Return the (X, Y) coordinate for the center point of the cell that contains the specified text.  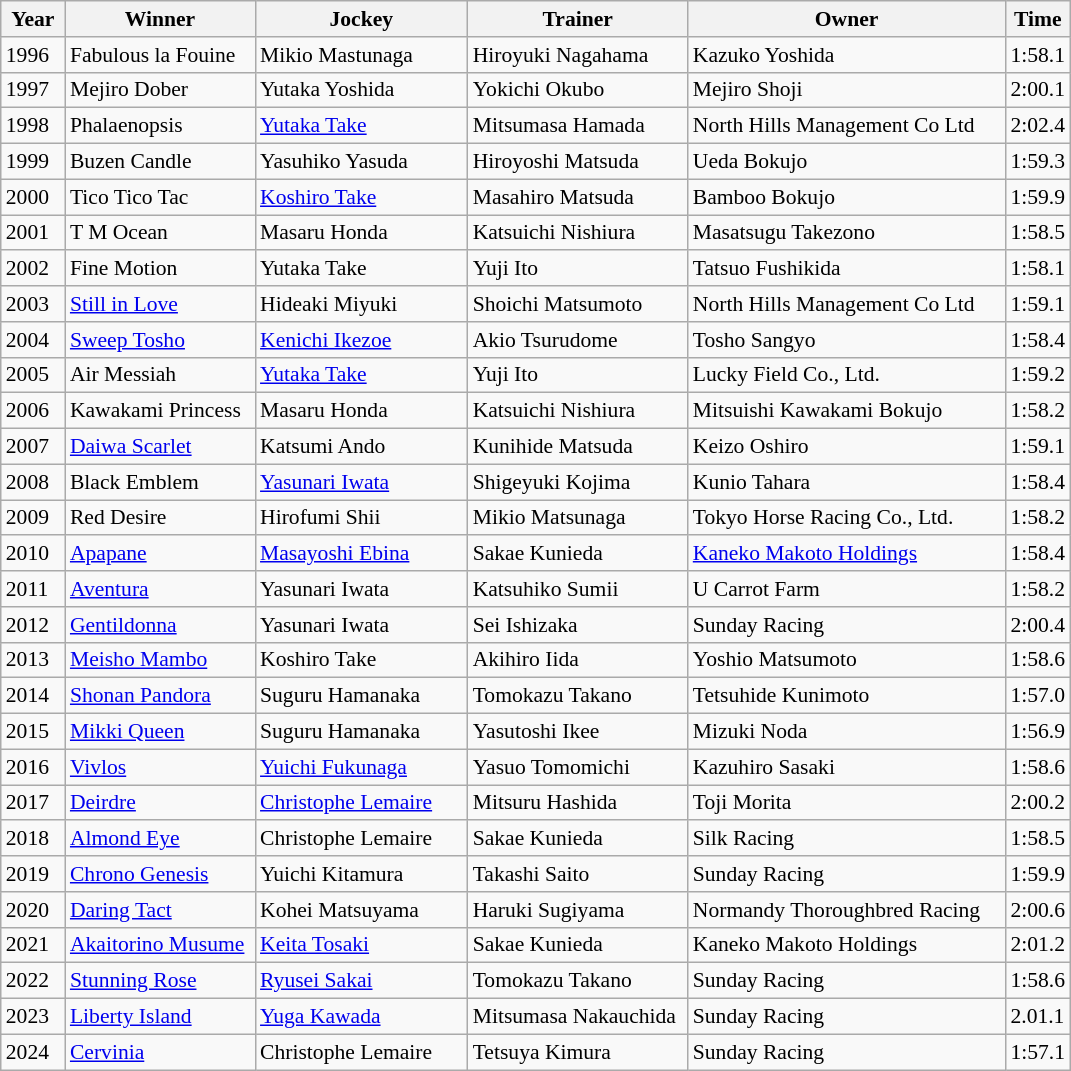
Jockey (362, 19)
2009 (33, 518)
1:59.3 (1038, 162)
2:02.4 (1038, 126)
Kawakami Princess (160, 411)
Silk Racing (847, 839)
2004 (33, 340)
Akio Tsurudome (578, 340)
2023 (33, 1017)
Phalaenopsis (160, 126)
Kunio Tahara (847, 482)
Shigeyuki Kojima (578, 482)
Daiwa Scarlet (160, 447)
Toji Morita (847, 803)
Time (1038, 19)
Yuichi Fukunaga (362, 767)
Liberty Island (160, 1017)
Kazuko Yoshida (847, 55)
Gentildonna (160, 625)
Hideaki Miyuki (362, 304)
Chrono Genesis (160, 874)
Masahiro Matsuda (578, 197)
Sei Ishizaka (578, 625)
Mizuki Noda (847, 732)
U Carrot Farm (847, 589)
Kazuhiro Sasaki (847, 767)
Masayoshi Ebina (362, 554)
1996 (33, 55)
2007 (33, 447)
Still in Love (160, 304)
2015 (33, 732)
2:00.2 (1038, 803)
Lucky Field Co., Ltd. (847, 375)
Year (33, 19)
Hiroyoshi Matsuda (578, 162)
2:00.6 (1038, 910)
Sweep Tosho (160, 340)
Mitsuru Hashida (578, 803)
2.01.1 (1038, 1017)
2:01.2 (1038, 945)
Vivlos (160, 767)
2024 (33, 1052)
Shoichi Matsumoto (578, 304)
2006 (33, 411)
Daring Tact (160, 910)
Yasuhiko Yasuda (362, 162)
Katsuhiko Sumii (578, 589)
Meisho Mambo (160, 660)
Cervinia (160, 1052)
2011 (33, 589)
Yuichi Kitamura (362, 874)
Buzen Candle (160, 162)
Mikki Queen (160, 732)
2020 (33, 910)
Mejiro Dober (160, 90)
Apapane (160, 554)
Akihiro Iida (578, 660)
2021 (33, 945)
Kunihide Matsuda (578, 447)
Trainer (578, 19)
Owner (847, 19)
1:57.1 (1038, 1052)
1997 (33, 90)
2000 (33, 197)
Yuga Kawada (362, 1017)
2001 (33, 233)
Tosho Sangyo (847, 340)
Stunning Rose (160, 981)
1:57.0 (1038, 696)
Tatsuo Fushikida (847, 269)
Tokyo Horse Racing Co., Ltd. (847, 518)
Yokichi Okubo (578, 90)
Deirdre (160, 803)
Yoshio Matsumoto (847, 660)
Hiroyuki Nagahama (578, 55)
1:56.9 (1038, 732)
Ryusei Sakai (362, 981)
Red Desire (160, 518)
Mikio Matsunaga (578, 518)
1:59.2 (1038, 375)
2012 (33, 625)
Mitsumasa Hamada (578, 126)
Air Messiah (160, 375)
2005 (33, 375)
2008 (33, 482)
Yasuo Tomomichi (578, 767)
2018 (33, 839)
Takashi Saito (578, 874)
Fine Motion (160, 269)
Shonan Pandora (160, 696)
Tetsuhide Kunimoto (847, 696)
Akaitorino Musume (160, 945)
Hirofumi Shii (362, 518)
1998 (33, 126)
Yutaka Yoshida (362, 90)
Yasutoshi Ikee (578, 732)
Masatsugu Takezono (847, 233)
2:00.1 (1038, 90)
Keizo Oshiro (847, 447)
Kenichi Ikezoe (362, 340)
2014 (33, 696)
Katsumi Ando (362, 447)
Mitsuishi Kawakami Bokujo (847, 411)
2003 (33, 304)
2013 (33, 660)
Almond Eye (160, 839)
Haruki Sugiyama (578, 910)
Mikio Mastunaga (362, 55)
Ueda Bokujo (847, 162)
Mejiro Shoji (847, 90)
2022 (33, 981)
Keita Tosaki (362, 945)
1999 (33, 162)
Bamboo Bokujo (847, 197)
Tico Tico Tac (160, 197)
2019 (33, 874)
Kohei Matsuyama (362, 910)
2002 (33, 269)
Aventura (160, 589)
2017 (33, 803)
T M Ocean (160, 233)
Normandy Thoroughbred Racing (847, 910)
2:00.4 (1038, 625)
Winner (160, 19)
2010 (33, 554)
Mitsumasa Nakauchida (578, 1017)
Tetsuya Kimura (578, 1052)
2016 (33, 767)
Fabulous la Fouine (160, 55)
Black Emblem (160, 482)
